Capture the cell that displays the provided text and extract its [x, y] central coordinate. 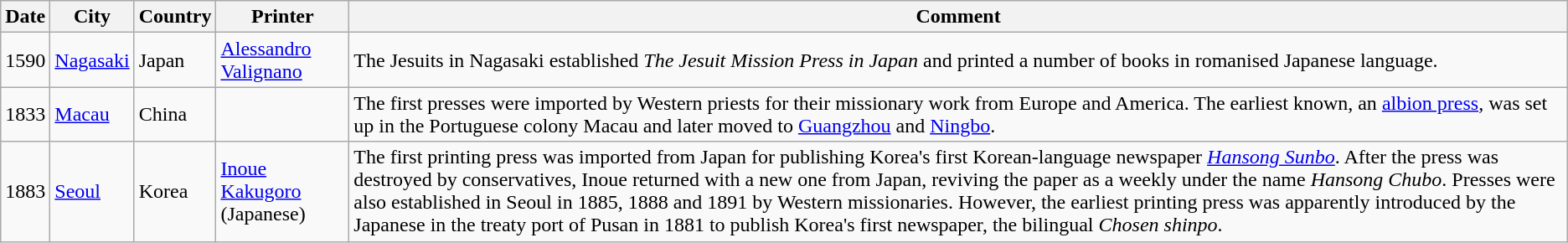
City [92, 17]
The Jesuits in Nagasaki established The Jesuit Mission Press in Japan and printed a number of books in romanised Japanese language. [958, 60]
Macau [92, 114]
Inoue Kakugoro (Japanese) [283, 191]
Nagasaki [92, 60]
China [175, 114]
Comment [958, 17]
1833 [25, 114]
1590 [25, 60]
Alessandro Valignano [283, 60]
Date [25, 17]
Seoul [92, 191]
Japan [175, 60]
Printer [283, 17]
1883 [25, 191]
Korea [175, 191]
Country [175, 17]
